From the cell containing the given text, extract its center point as [x, y] coordinate. 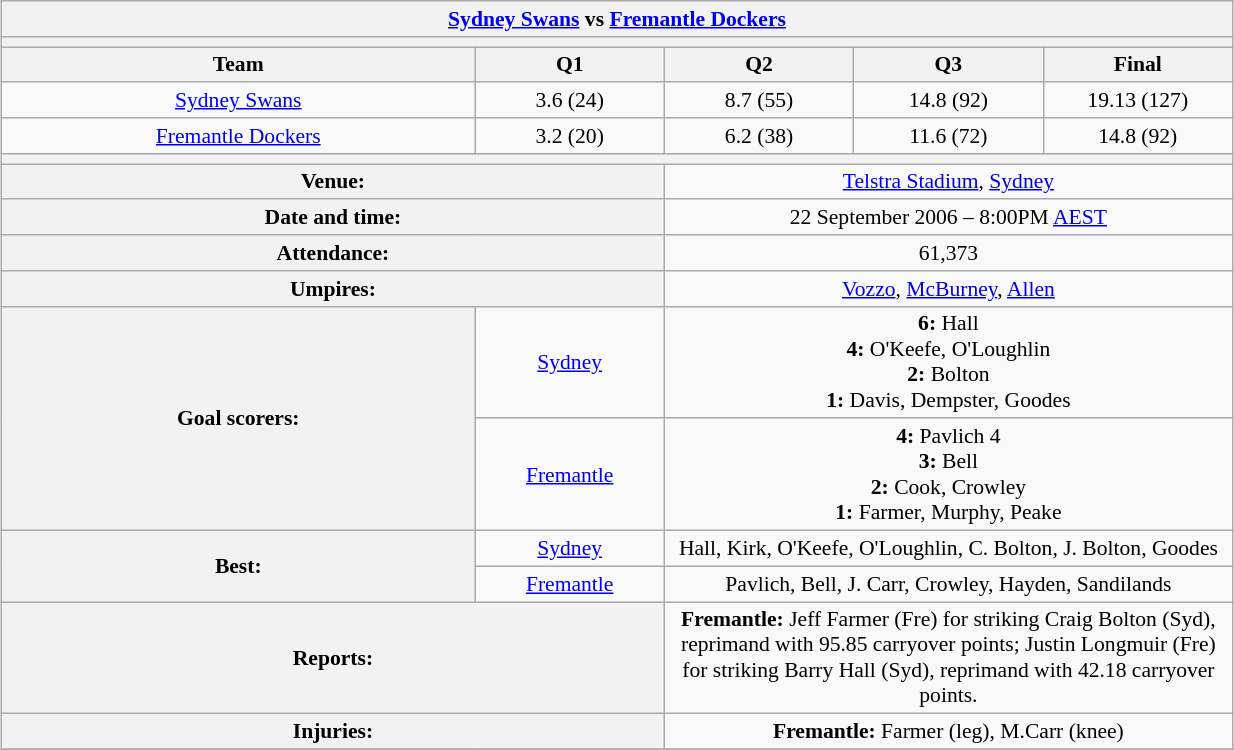
Venue: [334, 182]
Goal scorers: [238, 418]
Attendance: [334, 253]
Sydney Swans vs Fremantle Dockers [618, 19]
Hall, Kirk, O'Keefe, O'Loughlin, C. Bolton, J. Bolton, Goodes [948, 549]
Telstra Stadium, Sydney [948, 182]
4: Pavlich 43: Bell2: Cook, Crowley1: Farmer, Murphy, Peake [948, 475]
3.6 (24) [570, 101]
6: Hall4: O'Keefe, O'Loughlin2: Bolton1: Davis, Dempster, Goodes [948, 362]
61,373 [948, 253]
3.2 (20) [570, 136]
19.13 (127) [1138, 101]
Pavlich, Bell, J. Carr, Crowley, Hayden, Sandilands [948, 584]
Q3 [948, 65]
Fremantle Dockers [238, 136]
22 September 2006 – 8:00PM AEST [948, 218]
8.7 (55) [758, 101]
11.6 (72) [948, 136]
Sydney Swans [238, 101]
Reports: [334, 658]
Q2 [758, 65]
Date and time: [334, 218]
6.2 (38) [758, 136]
Team [238, 65]
Final [1138, 65]
Umpires: [334, 289]
Injuries: [334, 732]
Q1 [570, 65]
Fremantle: Farmer (leg), M.Carr (knee) [948, 732]
Best: [238, 566]
Vozzo, McBurney, Allen [948, 289]
